Extract the [x, y] coordinate from the center of the cell holding the provided text.  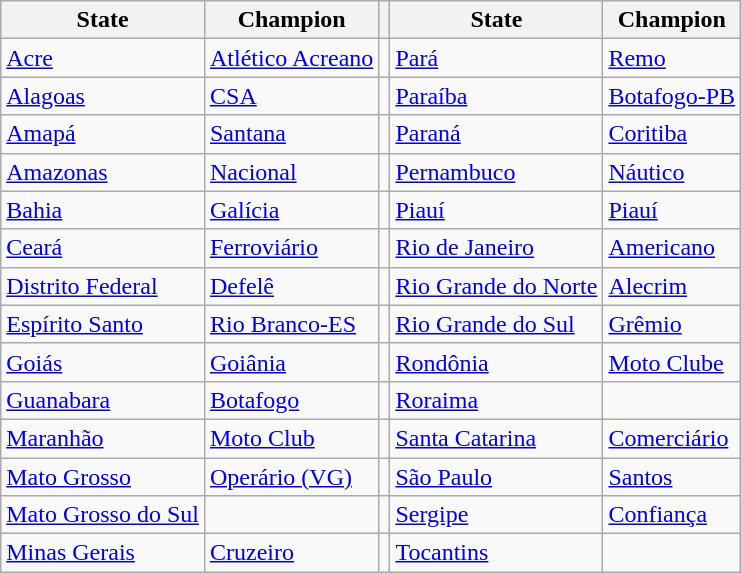
Americano [672, 248]
Alagoas [103, 96]
Rio Branco-ES [291, 324]
Ceará [103, 248]
Santa Catarina [496, 438]
Rio de Janeiro [496, 248]
Remo [672, 58]
Pernambuco [496, 172]
Guanabara [103, 400]
Espírito Santo [103, 324]
Distrito Federal [103, 286]
Comerciário [672, 438]
Amazonas [103, 172]
Pará [496, 58]
Rio Grande do Sul [496, 324]
Confiança [672, 515]
Maranhão [103, 438]
Mato Grosso [103, 477]
Minas Gerais [103, 553]
CSA [291, 96]
Bahia [103, 210]
Defelê [291, 286]
Roraima [496, 400]
Náutico [672, 172]
Moto Clube [672, 362]
Rondônia [496, 362]
Grêmio [672, 324]
Moto Club [291, 438]
Amapá [103, 134]
Coritiba [672, 134]
Paraná [496, 134]
Rio Grande do Norte [496, 286]
Goiânia [291, 362]
Acre [103, 58]
Alecrim [672, 286]
Cruzeiro [291, 553]
Galícia [291, 210]
Santana [291, 134]
Botafogo [291, 400]
Ferroviário [291, 248]
São Paulo [496, 477]
Atlético Acreano [291, 58]
Botafogo-PB [672, 96]
Goiás [103, 362]
Sergipe [496, 515]
Mato Grosso do Sul [103, 515]
Paraíba [496, 96]
Tocantins [496, 553]
Operário (VG) [291, 477]
Nacional [291, 172]
Santos [672, 477]
